From the cell containing the given text, extract its center point as [x, y] coordinate. 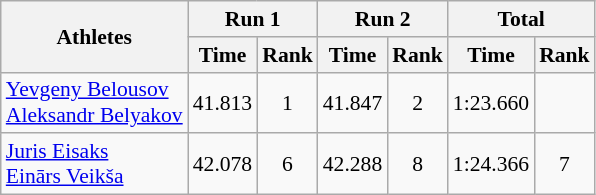
42.078 [222, 164]
Run 2 [383, 19]
Juris EisaksEinārs Veikša [94, 164]
Run 1 [253, 19]
41.847 [352, 102]
Yevgeny BelousovAleksandr Belyakov [94, 102]
7 [564, 164]
8 [418, 164]
1:24.366 [491, 164]
2 [418, 102]
Total [522, 19]
42.288 [352, 164]
1 [288, 102]
41.813 [222, 102]
Athletes [94, 36]
1:23.660 [491, 102]
6 [288, 164]
